From the cell containing the given text, extract its center point as (X, Y) coordinate. 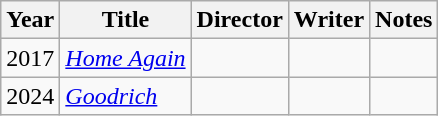
Home Again (126, 58)
Goodrich (126, 96)
Director (240, 20)
Title (126, 20)
2024 (30, 96)
Notes (404, 20)
Year (30, 20)
Writer (328, 20)
2017 (30, 58)
